From the cell containing the given text, extract its center point as [x, y] coordinate. 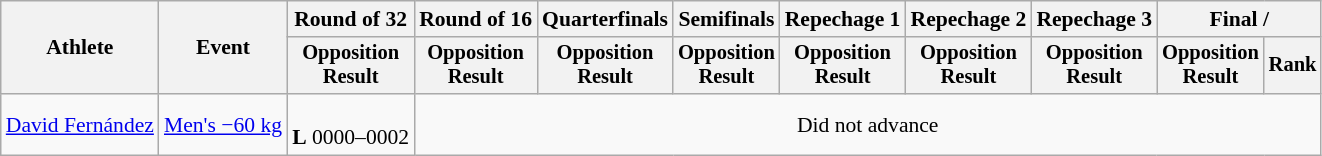
Did not advance [868, 124]
Event [223, 48]
Repechage 2 [968, 19]
Men's −60 kg [223, 124]
Athlete [80, 48]
Semifinals [726, 19]
Repechage 1 [843, 19]
David Fernández [80, 124]
Quarterfinals [605, 19]
Final / [1239, 19]
Rank [1293, 66]
Repechage 3 [1094, 19]
Round of 32 [350, 19]
Round of 16 [476, 19]
L 0000–0002 [350, 124]
